Identify which cell holds the provided text, then report its (X, Y) central coordinate. 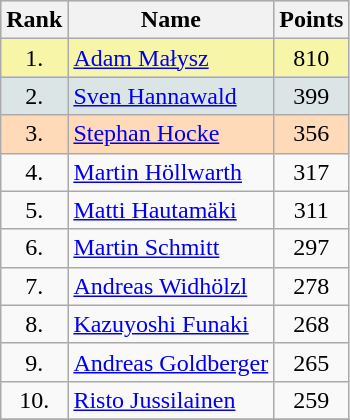
297 (312, 248)
6. (34, 248)
810 (312, 58)
Risto Jussilainen (171, 400)
7. (34, 286)
1. (34, 58)
Martin Höllwarth (171, 172)
311 (312, 210)
265 (312, 362)
356 (312, 134)
3. (34, 134)
Martin Schmitt (171, 248)
9. (34, 362)
Points (312, 20)
Adam Małysz (171, 58)
Stephan Hocke (171, 134)
268 (312, 324)
2. (34, 96)
Sven Hannawald (171, 96)
399 (312, 96)
278 (312, 286)
8. (34, 324)
259 (312, 400)
Rank (34, 20)
5. (34, 210)
317 (312, 172)
4. (34, 172)
Andreas Widhölzl (171, 286)
Matti Hautamäki (171, 210)
Kazuyoshi Funaki (171, 324)
10. (34, 400)
Andreas Goldberger (171, 362)
Name (171, 20)
